Capture the cell that displays the provided text and extract its [X, Y] central coordinate. 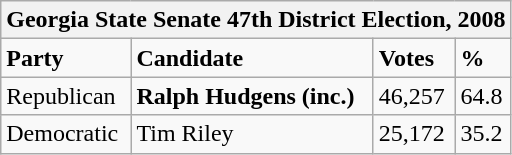
Votes [414, 58]
25,172 [414, 134]
Tim Riley [252, 134]
35.2 [483, 134]
% [483, 58]
Republican [66, 96]
Georgia State Senate 47th District Election, 2008 [256, 20]
64.8 [483, 96]
Ralph Hudgens (inc.) [252, 96]
46,257 [414, 96]
Candidate [252, 58]
Democratic [66, 134]
Party [66, 58]
